Determine the [x, y] coordinate at the center of the cell enclosing the given text.  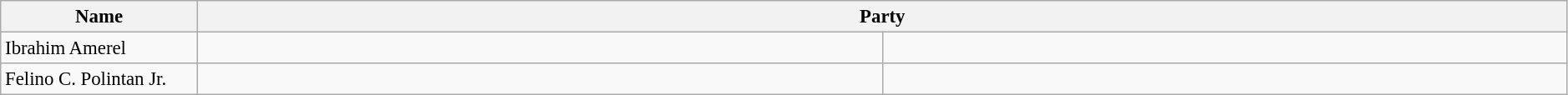
Ibrahim Amerel [99, 48]
Party [882, 17]
Name [99, 17]
Felino C. Polintan Jr. [99, 79]
